Pinpoint the cell where the given text exists, returning its (x, y) midpoint coordinate. 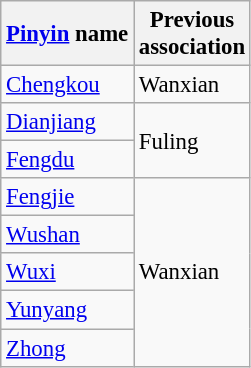
Zhong (68, 348)
Wuxi (68, 273)
Fengdu (68, 160)
Chengkou (68, 85)
Fengjie (68, 197)
Yunyang (68, 310)
Pinyin name (68, 34)
Previousassociation (192, 34)
Wushan (68, 235)
Fuling (192, 140)
Dianjiang (68, 122)
